Capture the cell that displays the provided text and extract its [X, Y] central coordinate. 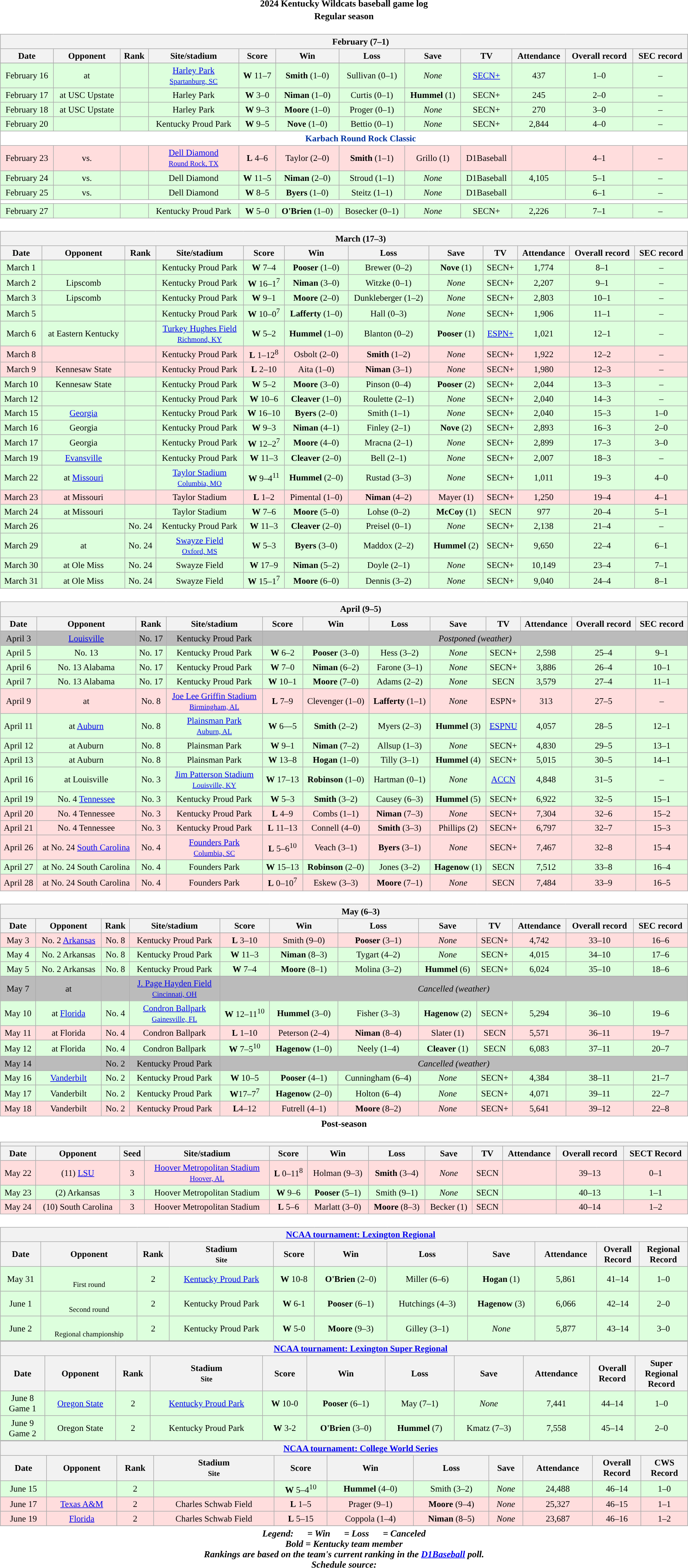
Joe Lee Griffin StadiumBirmingham, AL [214, 701]
16–3 [602, 427]
February 23 [27, 158]
March 3 [21, 298]
O'Brien (1–0) [307, 211]
36–10 [600, 1013]
March 29 [21, 546]
Nove (2) [456, 427]
May 3 [18, 940]
March 8 [21, 354]
Maddox (2–2) [389, 546]
NCAA tournament: Lexington Regional [344, 1234]
May 4 [18, 954]
22–4 [602, 546]
L 5–610 [283, 848]
(10) South Carolina [78, 1207]
16–5 [662, 883]
Nove (1) [456, 267]
Smith (9–1) [397, 1192]
Moore (1–0) [307, 110]
Niman (2–0) [307, 178]
April 26 [18, 848]
30–5 [604, 760]
2,138 [544, 526]
April 28 [18, 883]
W 10–1 [283, 681]
Hummel (3–0) [304, 1013]
5,861 [566, 1279]
(2) Arkansas [78, 1192]
Hummel (4–0) [370, 1489]
June 19 [24, 1518]
April 19 [18, 799]
Steitz (1–1) [372, 192]
7,467 [546, 848]
42–14 [618, 1303]
March 6 [21, 334]
Seed [132, 1153]
Fisher (3–3) [379, 1013]
4,830 [546, 745]
Roulette (2–1) [389, 399]
33–10 [600, 940]
Moore (4–0) [316, 442]
W 3-2 [284, 1429]
Postponed (weather) [475, 638]
Hummel (3) [458, 726]
Moore (9–3) [351, 1329]
First round [89, 1279]
46–15 [617, 1504]
Jones (3–2) [399, 867]
33–9 [604, 883]
Niman (1–0) [307, 95]
June 15 [24, 1489]
Mracna (2–1) [389, 442]
W 10–5 [245, 1078]
L 4–6 [257, 158]
W 7–510 [245, 1048]
Eskew (3–3) [336, 883]
March 5 [21, 313]
Moore (5–0) [316, 512]
38–11 [600, 1078]
March 23 [21, 497]
Futrell (4–1) [304, 1109]
April 9 [18, 701]
W 17–13 [283, 780]
Moore (9–4) [451, 1504]
March 16 [21, 427]
7,484 [546, 883]
Harley ParkSpartanburg, SC [193, 75]
Niman (8–4) [379, 1033]
31–5 [604, 780]
2,007 [544, 458]
40–14 [590, 1207]
March 1 [21, 267]
25,327 [558, 1504]
Niman (7–2) [336, 745]
May 11 [18, 1033]
Bosecker (0–1) [372, 211]
14–3 [602, 399]
March 31 [21, 581]
Moore (7–0) [336, 681]
March 12 [21, 399]
6,922 [546, 799]
Smith (1–0) [307, 75]
February 27 [27, 211]
February 24 [27, 178]
April 7 [18, 681]
March 22 [21, 478]
May 14 [18, 1064]
32–5 [604, 799]
Niman (8–3) [304, 954]
Taylor StadiumColumbia, MO [200, 478]
Hogan (1) [501, 1279]
Hummel (7) [420, 1429]
Moore (8–1) [304, 969]
19–4 [602, 497]
Allsup (1–3) [399, 745]
W 12–27 [264, 442]
Hogan (1–0) [336, 760]
5,641 [539, 1109]
16–4 [662, 867]
2,598 [546, 652]
Rustad (3–3) [389, 478]
Hummel (5) [458, 799]
17–6 [660, 954]
Miller (6–6) [427, 1279]
313 [546, 701]
W 7–0 [283, 667]
L 0–118 [288, 1173]
W 6—5 [283, 726]
May 5 [18, 969]
34–10 [600, 954]
W 16–17 [264, 283]
19–3 [602, 478]
245 [539, 95]
Becker (1) [448, 1207]
32–6 [604, 814]
Pooser (2) [456, 384]
5,294 [539, 1013]
May 10 [18, 1013]
1,011 [544, 478]
Aita (1–0) [316, 369]
March (17–3) [344, 238]
7,304 [546, 814]
ACCN [503, 780]
4,105 [539, 178]
10,149 [544, 565]
Hoover Metropolitan StadiumHoover, AL [207, 1173]
L 0–107 [283, 883]
February 25 [27, 192]
April 3 [18, 638]
Regional championship [89, 1329]
Gilley (3–1) [427, 1329]
Hagenow (1–0) [304, 1048]
J. Page Hayden FieldCincinnati, OH [174, 988]
23,687 [558, 1518]
Condron BallparkGainesville, FL [174, 1013]
Lohse (0–2) [389, 512]
McCoy (1) [456, 512]
1,980 [544, 369]
4,071 [539, 1093]
W 5-0 [294, 1329]
Farone (3–1) [399, 667]
270 [539, 110]
41–14 [618, 1279]
L 1–128 [264, 354]
32–7 [604, 828]
W 9–6 [288, 1192]
Second round [89, 1303]
Byers (3–1) [399, 848]
June 1 [21, 1303]
Sullivan (0–1) [372, 75]
25–4 [604, 652]
2,044 [544, 384]
W 15–17 [264, 581]
19–7 [660, 1033]
16–6 [660, 940]
L 1–2 [264, 497]
5,571 [539, 1033]
Hartman (0–1) [399, 780]
Moore (7–1) [399, 883]
March 19 [21, 458]
14–1 [662, 760]
April 27 [18, 867]
46–16 [617, 1518]
2,844 [539, 124]
March 2 [21, 283]
Niman (7–3) [399, 814]
Niman (3–0) [316, 283]
6,083 [539, 1048]
Molina (3–2) [379, 969]
Pooser (3–1) [379, 940]
No. 13 [86, 652]
W 6–2 [283, 652]
Pooser (3–0) [336, 652]
Hagenow (1) [458, 867]
April 6 [18, 667]
6,024 [539, 969]
L 11–13 [283, 828]
May 12 [18, 1048]
W17–77 [245, 1093]
May 31 [21, 1279]
February 16 [27, 75]
Pooser (1–0) [316, 267]
ESPNU [503, 726]
L 3–10 [245, 940]
13–3 [602, 384]
9,040 [544, 581]
5,015 [546, 760]
Hutchings (4–3) [427, 1303]
Niman (5–2) [316, 565]
Evansville [84, 458]
April 16 [18, 780]
Byers (3–0) [316, 546]
24–4 [602, 581]
Tilly (3–1) [399, 760]
39–13 [590, 1173]
W 5–410 [301, 1489]
April 21 [18, 828]
Turkey Hughes FieldRichmond, KY [200, 334]
2,899 [544, 442]
April 5 [18, 652]
SECT Record [656, 1153]
15–2 [662, 814]
Bettio (0–1) [372, 124]
Prager (9–1) [370, 1504]
W 6-1 [294, 1303]
Hummel (4) [458, 760]
March 30 [21, 565]
Grillo (1) [433, 158]
Pooser (5–1) [338, 1192]
March 9 [21, 369]
Doyle (2–1) [389, 565]
17–3 [602, 442]
1,250 [544, 497]
4,015 [539, 954]
437 [539, 75]
L 5–6 [288, 1207]
Holton (6–4) [379, 1093]
at Eastern Kentucky [84, 334]
L 1–5 [301, 1504]
Hess (3–2) [399, 652]
13–1 [662, 745]
L 1–10 [245, 1033]
W 15–13 [283, 867]
Niman (3–1) [389, 369]
Dennis (3–2) [389, 581]
22–8 [660, 1109]
W 9–5 [257, 124]
21–7 [660, 1078]
5,877 [566, 1329]
February 17 [27, 95]
Curtis (0–1) [372, 95]
26–4 [604, 667]
W 16–10 [264, 413]
22–7 [660, 1093]
Coppola (1–4) [370, 1518]
Pooser (4–1) [304, 1078]
Texas A&M [81, 1504]
Hummel (1–0) [316, 334]
27–5 [604, 701]
Causey (6–3) [399, 799]
15–4 [662, 848]
36–11 [600, 1033]
21–4 [602, 526]
7,441 [557, 1403]
W 10–07 [264, 313]
May 24 [18, 1207]
Osbolt (2–0) [316, 354]
29–5 [604, 745]
L4–12 [245, 1109]
37–11 [600, 1048]
Veach (3–1) [336, 848]
February (7–1) [344, 41]
1,906 [544, 313]
Hummel (2) [456, 546]
Smith (1–2) [389, 354]
28–5 [604, 726]
7,558 [557, 1429]
Moore (8–3) [397, 1207]
2,207 [544, 283]
W 11–5 [257, 178]
Moore (2–0) [316, 298]
June 2 [21, 1329]
Jim Patterson StadiumLouisville, KY [214, 780]
W 12–1110 [245, 1013]
March 15 [21, 413]
Founders ParkColumbia, SC [214, 848]
24,488 [558, 1489]
Hummel (6) [448, 969]
Smith (9–0) [304, 940]
Lafferty (1–0) [316, 313]
Cleaver (1–0) [316, 399]
Louisville [86, 638]
O'Brien (2–0) [351, 1279]
19–6 [660, 1013]
May 17 [18, 1093]
W 13–8 [283, 760]
(11) LSU [78, 1173]
0–1 [656, 1173]
Marlatt (3–0) [338, 1207]
Moore (6–0) [316, 581]
Hummel (1) [433, 95]
May 7 [18, 988]
4,742 [539, 940]
Pimental (1–0) [316, 497]
April 13 [18, 760]
at Louisville [86, 780]
Proger (0–1) [372, 110]
Smith (3–3) [399, 828]
W 3–0 [257, 95]
Moore (8–2) [379, 1109]
18–6 [660, 969]
March 17 [21, 442]
Clevenger (1–0) [336, 701]
W 11–7 [257, 75]
6,066 [566, 1303]
39–11 [600, 1093]
2,893 [544, 427]
June 17 [24, 1504]
Florida [81, 1518]
Kmatz (7–3) [489, 1429]
Hall (0–3) [389, 313]
2,226 [539, 211]
April 12 [18, 745]
3,886 [546, 667]
1,021 [544, 334]
February 18 [27, 110]
Dell DiamondRound Rock, TX [193, 158]
May 22 [18, 1173]
20–7 [660, 1048]
NCAA tournament: College World Series [344, 1449]
L 7–9 [283, 701]
April 11 [18, 726]
April 20 [18, 814]
9,650 [544, 546]
Dunkleberger (1–2) [389, 298]
L 5–15 [301, 1518]
Peterson (2–4) [304, 1033]
12–2 [602, 354]
1,774 [544, 267]
Cleaver (1) [448, 1048]
May 23 [18, 1192]
CWSRecord [664, 1468]
Byers (1–0) [307, 192]
Hummel (2–0) [316, 478]
RegionalRecord [663, 1254]
20–4 [602, 512]
Moore (3–0) [316, 384]
23–4 [602, 565]
May 18 [18, 1109]
Byers (2–0) [316, 413]
Nove (1–0) [307, 124]
35–10 [600, 969]
W 5–0 [257, 211]
L 4–9 [283, 814]
April (9–5) [344, 609]
Smith (2–2) [336, 726]
W 17–9 [264, 565]
7,512 [546, 867]
44–14 [612, 1403]
W 10–6 [264, 399]
March 10 [21, 384]
Hagenow (3) [501, 1303]
NCAA tournament: Lexington Super Regional [344, 1349]
Pooser (1) [456, 334]
46–14 [617, 1489]
Neely (1–4) [379, 1048]
3,579 [546, 681]
Finley (2–1) [389, 427]
Brewer (0–2) [389, 267]
6,797 [546, 828]
Lafferty (1–1) [399, 701]
SuperRegionalRecord [661, 1374]
45–14 [612, 1429]
Tygart (4–2) [379, 954]
12–3 [602, 369]
39–12 [600, 1109]
18–3 [602, 458]
May 16 [18, 1078]
40–13 [590, 1192]
W 10-0 [284, 1403]
O'Brien (3–0) [346, 1429]
4,384 [539, 1078]
June 9Game 2 [23, 1429]
L 2–10 [264, 369]
Karbach Round Rock Classic [344, 139]
W 9–411 [264, 478]
Connell (4–0) [336, 828]
Slater (1) [448, 1033]
Bell (2–1) [389, 458]
4,057 [546, 726]
Niman (6–2) [336, 667]
Niman (8–5) [451, 1518]
Smith (3–4) [397, 1173]
977 [544, 512]
February 20 [27, 124]
Plainsman ParkAuburn, AL [214, 726]
Stroud (1–1) [372, 178]
Holman (9–3) [338, 1173]
Cunningham (6–4) [379, 1078]
Phillips (2) [458, 828]
Hagenow (2) [448, 1013]
Witzke (0–1) [389, 283]
W 7–6 [264, 512]
Robinson (2–0) [336, 867]
Hagenow (2–0) [304, 1093]
4,848 [546, 780]
W 10-8 [294, 1279]
27–4 [604, 681]
Taylor (2–0) [307, 158]
Pinson (0–4) [389, 384]
May (6–3) [344, 911]
March 24 [21, 512]
June 8Game 1 [23, 1403]
Niman (4–1) [316, 427]
Swayze FieldOxford, MS [200, 546]
43–14 [618, 1329]
15–1 [662, 799]
Adams (2–2) [399, 681]
1,922 [544, 354]
W 8–5 [257, 192]
Preisel (0–1) [389, 526]
2,803 [544, 298]
March 26 [21, 526]
Blanton (0–2) [389, 334]
Robinson (1–0) [336, 780]
Myers (2–3) [399, 726]
May (7–1) [420, 1403]
Combs (1–1) [336, 814]
33–8 [604, 867]
Niman (4–2) [389, 497]
32–8 [604, 848]
Mayer (1) [456, 497]
